Search for the cell housing the specified text and yield its [x, y] center coordinate. 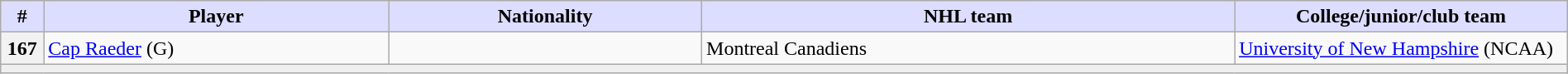
Cap Raeder (G) [217, 48]
# [22, 17]
College/junior/club team [1401, 17]
Player [217, 17]
167 [22, 48]
University of New Hampshire (NCAA) [1401, 48]
NHL team [968, 17]
Nationality [546, 17]
Montreal Canadiens [968, 48]
